Provide the [x, y] coordinate of the cell's center where the given text is located.  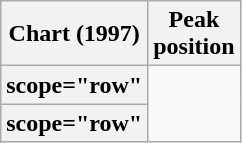
Peakposition [194, 34]
Chart (1997) [74, 34]
